Identify which cell holds the provided text, then report its (X, Y) central coordinate. 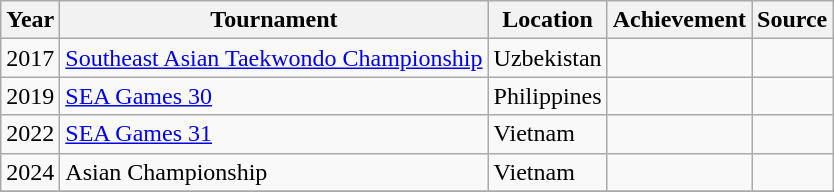
Source (792, 20)
2024 (30, 172)
Location (548, 20)
2022 (30, 134)
Uzbekistan (548, 58)
2019 (30, 96)
Philippines (548, 96)
Year (30, 20)
SEA Games 30 (274, 96)
Tournament (274, 20)
Achievement (679, 20)
Southeast Asian Taekwondo Championship (274, 58)
SEA Games 31 (274, 134)
2017 (30, 58)
Asian Championship (274, 172)
